Extract the [x, y] coordinate from the center of the cell holding the provided text.  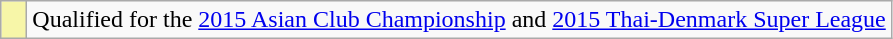
Qualified for the 2015 Asian Club Championship and 2015 Thai-Denmark Super League [459, 20]
